Return the (x, y) coordinate for the center point of the cell that contains the specified text.  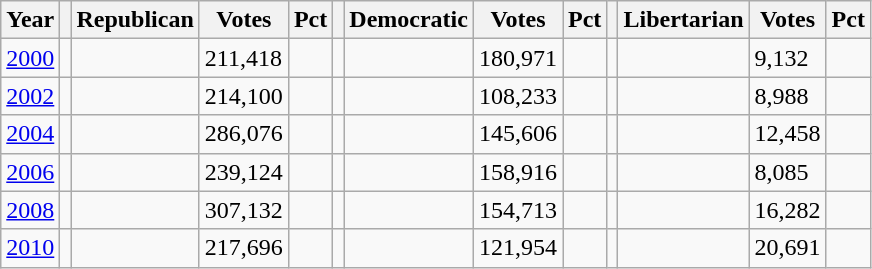
20,691 (788, 248)
2006 (30, 172)
121,954 (518, 248)
Republican (135, 20)
2002 (30, 96)
180,971 (518, 58)
239,124 (244, 172)
Year (30, 20)
2010 (30, 248)
12,458 (788, 134)
217,696 (244, 248)
214,100 (244, 96)
2008 (30, 210)
158,916 (518, 172)
108,233 (518, 96)
8,085 (788, 172)
Democratic (409, 20)
2004 (30, 134)
2000 (30, 58)
307,132 (244, 210)
8,988 (788, 96)
145,606 (518, 134)
286,076 (244, 134)
Libertarian (684, 20)
16,282 (788, 210)
9,132 (788, 58)
154,713 (518, 210)
211,418 (244, 58)
